Locate the cell with the specified text and output its (X, Y) center coordinate. 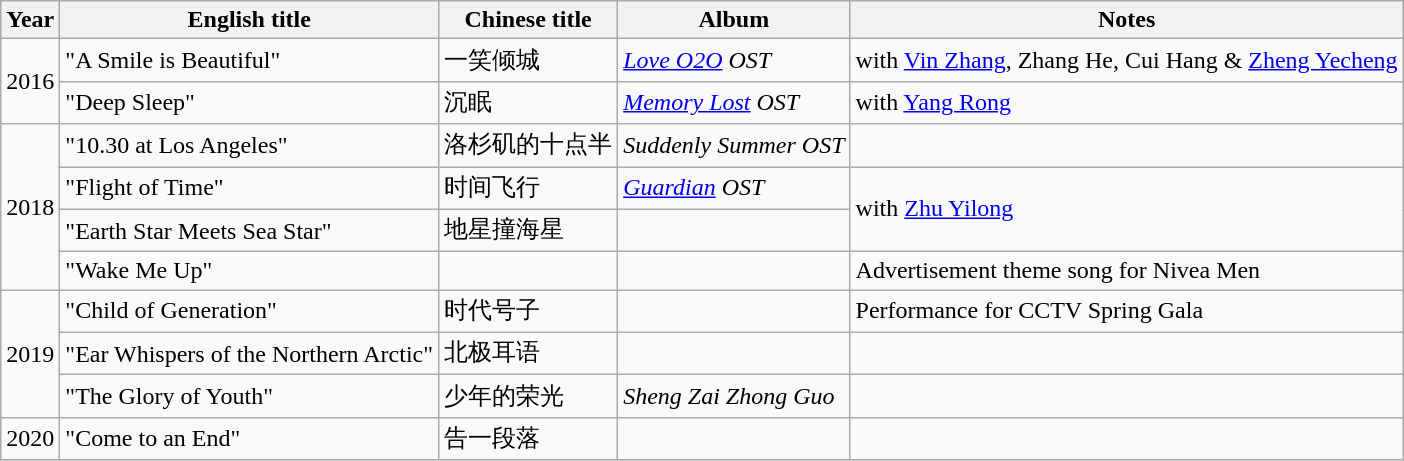
English title (250, 20)
Album (734, 20)
"The Glory of Youth" (250, 396)
一笑倾城 (528, 60)
时间飞行 (528, 188)
北极耳语 (528, 354)
"Child of Generation" (250, 312)
Memory Lost OST (734, 102)
沉眠 (528, 102)
with Zhu Yilong (1126, 208)
地星撞海星 (528, 230)
"Come to an End" (250, 438)
2020 (30, 438)
"Wake Me Up" (250, 271)
Love O2O OST (734, 60)
2018 (30, 207)
洛杉矶的十点半 (528, 146)
2019 (30, 354)
2016 (30, 82)
Notes (1126, 20)
"Ear Whispers of the Northern Arctic" (250, 354)
Chinese title (528, 20)
Suddenly Summer OST (734, 146)
Advertisement theme song for Nivea Men (1126, 271)
少年的荣光 (528, 396)
with Vin Zhang, Zhang He, Cui Hang & Zheng Yecheng (1126, 60)
"Flight of Time" (250, 188)
"Earth Star Meets Sea Star" (250, 230)
Year (30, 20)
Performance for CCTV Spring Gala (1126, 312)
Guardian OST (734, 188)
with Yang Rong (1126, 102)
时代号子 (528, 312)
Sheng Zai Zhong Guo (734, 396)
"10.30 at Los Angeles" (250, 146)
"Deep Sleep" (250, 102)
告一段落 (528, 438)
"A Smile is Beautiful" (250, 60)
